Capture the cell that displays the provided text and extract its (X, Y) central coordinate. 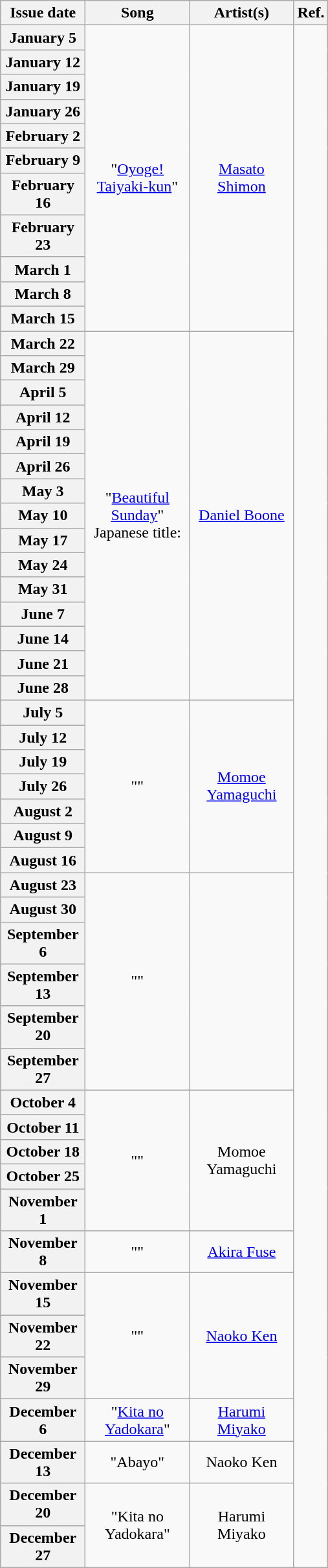
Masato Shimon (242, 179)
February 16 (43, 194)
February 23 (43, 235)
November 1 (43, 1210)
July 26 (43, 787)
April 19 (43, 442)
March 22 (43, 343)
April 12 (43, 417)
Artist(s) (242, 13)
May 17 (43, 540)
August 9 (43, 836)
February 2 (43, 136)
November 15 (43, 1294)
July 5 (43, 712)
September 27 (43, 1069)
Daniel Boone (242, 516)
December 20 (43, 1505)
June 14 (43, 638)
September 13 (43, 985)
December 27 (43, 1546)
August 16 (43, 860)
April 26 (43, 466)
January 5 (43, 38)
May 31 (43, 589)
July 19 (43, 762)
November 29 (43, 1378)
January 26 (43, 111)
March 29 (43, 368)
June 28 (43, 688)
March 8 (43, 294)
October 4 (43, 1102)
August 30 (43, 909)
July 12 (43, 737)
June 7 (43, 614)
December 6 (43, 1421)
"Abayo" (137, 1462)
August 2 (43, 811)
November 22 (43, 1336)
August 23 (43, 885)
February 9 (43, 160)
May 24 (43, 565)
October 11 (43, 1127)
October 25 (43, 1176)
"Beautiful Sunday" Japanese title: (137, 516)
October 18 (43, 1151)
September 20 (43, 1027)
May 3 (43, 491)
December 13 (43, 1462)
January 19 (43, 87)
Song (137, 13)
Akira Fuse (242, 1252)
September 6 (43, 943)
Ref. (311, 13)
January 12 (43, 62)
Issue date (43, 13)
"Oyoge! Taiyaki-kun" (137, 179)
May 10 (43, 516)
March 1 (43, 269)
March 15 (43, 318)
June 21 (43, 663)
April 5 (43, 393)
November 8 (43, 1252)
